From the cell containing the given text, extract its center point as (x, y) coordinate. 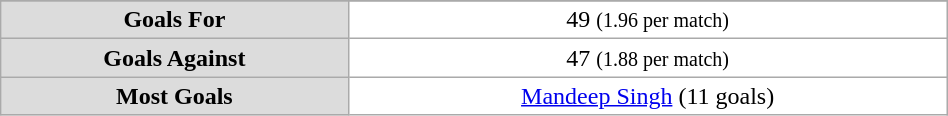
Goals Against (174, 58)
Goals For (174, 20)
49 (1.96 per match) (648, 20)
Mandeep Singh (11 goals) (648, 96)
Most Goals (174, 96)
47 (1.88 per match) (648, 58)
